Search for the cell housing the specified text and yield its [x, y] center coordinate. 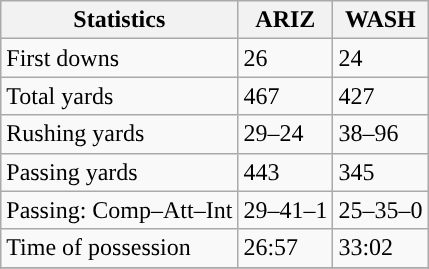
Total yards [120, 96]
24 [380, 58]
345 [380, 172]
26:57 [286, 248]
Passing yards [120, 172]
467 [286, 96]
Passing: Comp–Att–Int [120, 210]
Time of possession [120, 248]
29–41–1 [286, 210]
38–96 [380, 134]
Statistics [120, 20]
WASH [380, 20]
427 [380, 96]
29–24 [286, 134]
Rushing yards [120, 134]
33:02 [380, 248]
443 [286, 172]
ARIZ [286, 20]
26 [286, 58]
25–35–0 [380, 210]
First downs [120, 58]
